Identify which cell holds the provided text, then report its [x, y] central coordinate. 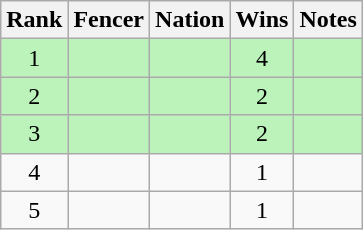
Wins [262, 20]
Notes [328, 20]
Rank [34, 20]
5 [34, 210]
3 [34, 134]
Fencer [109, 20]
Nation [190, 20]
